Search for the cell housing the specified text and yield its [X, Y] center coordinate. 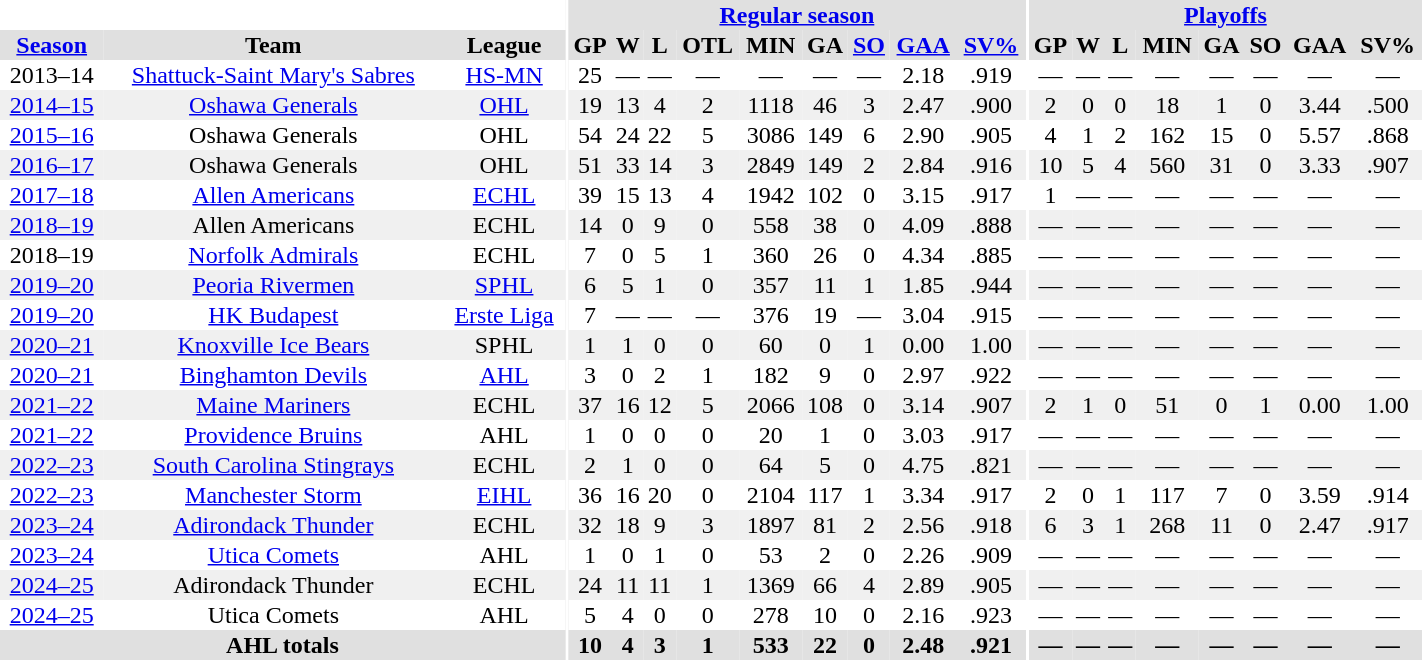
162 [1167, 135]
.915 [992, 315]
Maine Mariners [273, 405]
HS-MN [504, 75]
.918 [992, 525]
.944 [992, 285]
268 [1167, 525]
3.03 [924, 435]
.885 [992, 255]
Erste Liga [504, 315]
Team [273, 45]
Peoria Rivermen [273, 285]
2.26 [924, 555]
31 [1221, 165]
278 [771, 615]
357 [771, 285]
.921 [992, 645]
OTL [708, 45]
.888 [992, 225]
33 [628, 165]
.868 [1388, 135]
3.34 [924, 495]
.923 [992, 615]
3.14 [924, 405]
2015–16 [52, 135]
.500 [1388, 105]
2013–14 [52, 75]
.821 [992, 465]
2.84 [924, 165]
.909 [992, 555]
4.34 [924, 255]
53 [771, 555]
1.85 [924, 285]
2.90 [924, 135]
2.48 [924, 645]
3.04 [924, 315]
102 [825, 195]
AHL totals [282, 645]
64 [771, 465]
1897 [771, 525]
Norfolk Admirals [273, 255]
2.16 [924, 615]
2104 [771, 495]
558 [771, 225]
2.89 [924, 585]
Providence Bruins [273, 435]
Playoffs [1226, 15]
2849 [771, 165]
560 [1167, 165]
Binghamton Devils [273, 375]
25 [590, 75]
.900 [992, 105]
.922 [992, 375]
League [504, 45]
1942 [771, 195]
3.44 [1320, 105]
1369 [771, 585]
Knoxville Ice Bears [273, 345]
533 [771, 645]
36 [590, 495]
Manchester Storm [273, 495]
.916 [992, 165]
182 [771, 375]
360 [771, 255]
Shattuck-Saint Mary's Sabres [273, 75]
26 [825, 255]
5.57 [1320, 135]
4.75 [924, 465]
2066 [771, 405]
81 [825, 525]
37 [590, 405]
.914 [1388, 495]
Regular season [796, 15]
3.33 [1320, 165]
54 [590, 135]
38 [825, 225]
2017–18 [52, 195]
108 [825, 405]
HK Budapest [273, 315]
3.59 [1320, 495]
4.09 [924, 225]
3086 [771, 135]
1118 [771, 105]
32 [590, 525]
.919 [992, 75]
2.18 [924, 75]
Season [52, 45]
EIHL [504, 495]
39 [590, 195]
South Carolina Stingrays [273, 465]
12 [660, 405]
3.15 [924, 195]
376 [771, 315]
60 [771, 345]
2.97 [924, 375]
46 [825, 105]
2.56 [924, 525]
2016–17 [52, 165]
66 [825, 585]
2014–15 [52, 105]
